Determine the (x, y) coordinate at the center of the cell enclosing the given text.  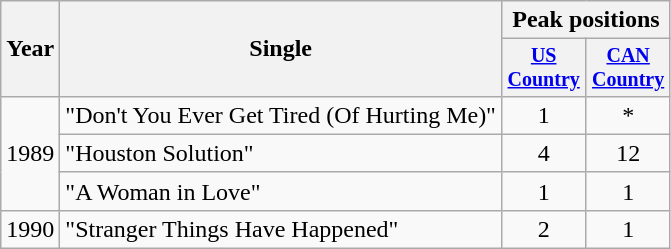
US Country (543, 68)
1990 (30, 229)
Single (281, 49)
"Stranger Things Have Happened" (281, 229)
4 (543, 153)
12 (628, 153)
"Don't You Ever Get Tired (Of Hurting Me)" (281, 115)
"Houston Solution" (281, 153)
"A Woman in Love" (281, 191)
* (628, 115)
Peak positions (586, 20)
CAN Country (628, 68)
Year (30, 49)
2 (543, 229)
1989 (30, 153)
